Return (X, Y) of the center of cell containing provided text 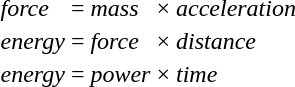
= (78, 41)
× (164, 41)
force (120, 41)
